Determine the [X, Y] coordinate at the center of the cell enclosing the given text.  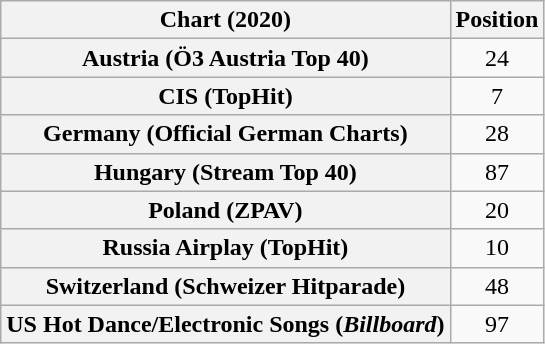
7 [497, 96]
Hungary (Stream Top 40) [226, 172]
24 [497, 58]
87 [497, 172]
20 [497, 210]
Poland (ZPAV) [226, 210]
28 [497, 134]
Austria (Ö3 Austria Top 40) [226, 58]
CIS (TopHit) [226, 96]
US Hot Dance/Electronic Songs (Billboard) [226, 324]
97 [497, 324]
48 [497, 286]
10 [497, 248]
Position [497, 20]
Russia Airplay (TopHit) [226, 248]
Germany (Official German Charts) [226, 134]
Chart (2020) [226, 20]
Switzerland (Schweizer Hitparade) [226, 286]
